Return the [X, Y] coordinate for the center point of the cell that contains the specified text.  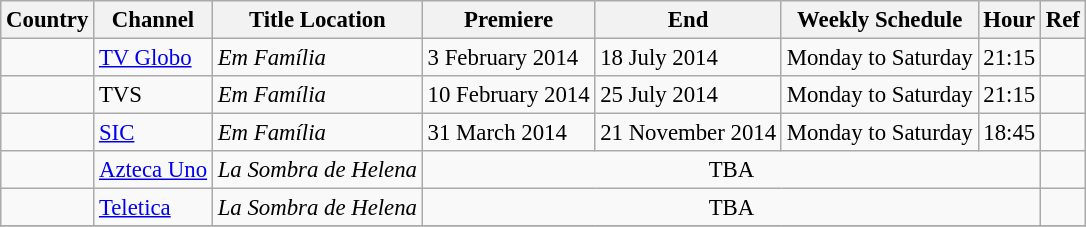
18:45 [1010, 133]
31 March 2014 [508, 133]
3 February 2014 [508, 58]
10 February 2014 [508, 95]
End [688, 20]
Teletica [154, 208]
25 July 2014 [688, 95]
18 July 2014 [688, 58]
Weekly Schedule [880, 20]
TVS [154, 95]
Channel [154, 20]
Country [48, 20]
Azteca Uno [154, 170]
TV Globo [154, 58]
SIC [154, 133]
Premiere [508, 20]
21 November 2014 [688, 133]
Ref [1064, 20]
Title Location [317, 20]
Hour [1010, 20]
